Provide the [x, y] coordinate of the cell's center where the given text is located.  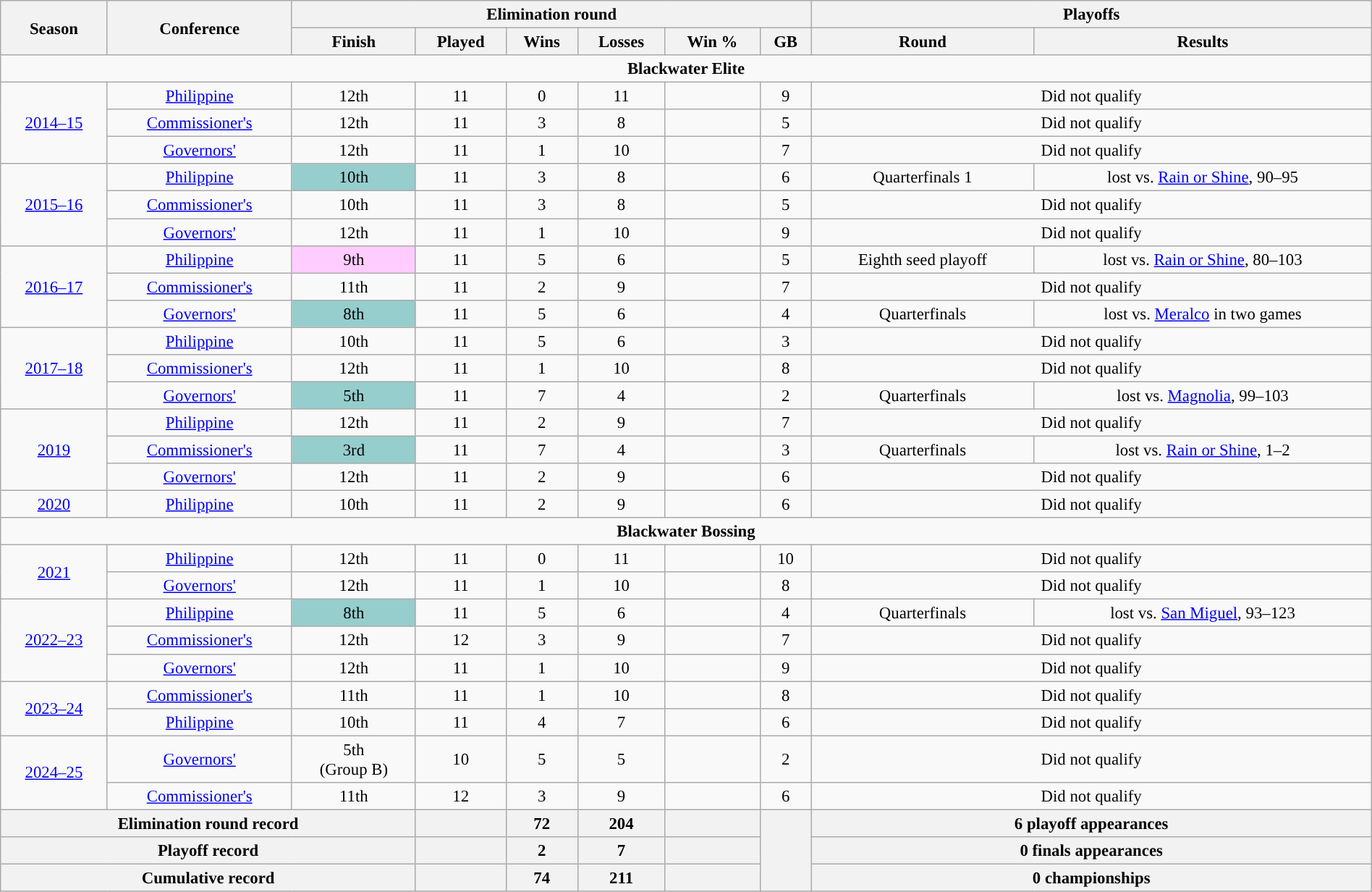
Win % [712, 42]
5th [353, 395]
Blackwater Bossing [686, 531]
lost vs. Rain or Shine, 90–95 [1203, 177]
lost vs. Magnolia, 99–103 [1203, 395]
Elimination round record [208, 823]
204 [621, 823]
GB [786, 42]
Season [54, 28]
Losses [621, 42]
lost vs. San Miguel, 93–123 [1203, 613]
72 [541, 823]
9th [353, 259]
Results [1203, 42]
2024–25 [54, 773]
2023–24 [54, 708]
2014–15 [54, 123]
Playoffs [1091, 14]
Quarterfinals 1 [923, 177]
Elimination round [551, 14]
2020 [54, 505]
2022–23 [54, 640]
Round [923, 42]
Cumulative record [208, 878]
211 [621, 878]
lost vs. Rain or Shine, 1–2 [1203, 450]
0 championships [1091, 878]
lost vs. Rain or Shine, 80–103 [1203, 259]
2017–18 [54, 368]
Eighth seed playoff [923, 259]
Playoff record [208, 851]
Wins [541, 42]
2015–16 [54, 204]
Conference [200, 28]
74 [541, 878]
2021 [54, 572]
6 playoff appearances [1091, 823]
0 finals appearances [1091, 851]
3rd [353, 450]
Blackwater Elite [686, 69]
2019 [54, 450]
Finish [353, 42]
Played [460, 42]
2016–17 [54, 287]
5th (Group B) [353, 759]
lost vs. Meralco in two games [1203, 314]
